Return the [x, y] coordinate for the center point of the cell that contains the specified text.  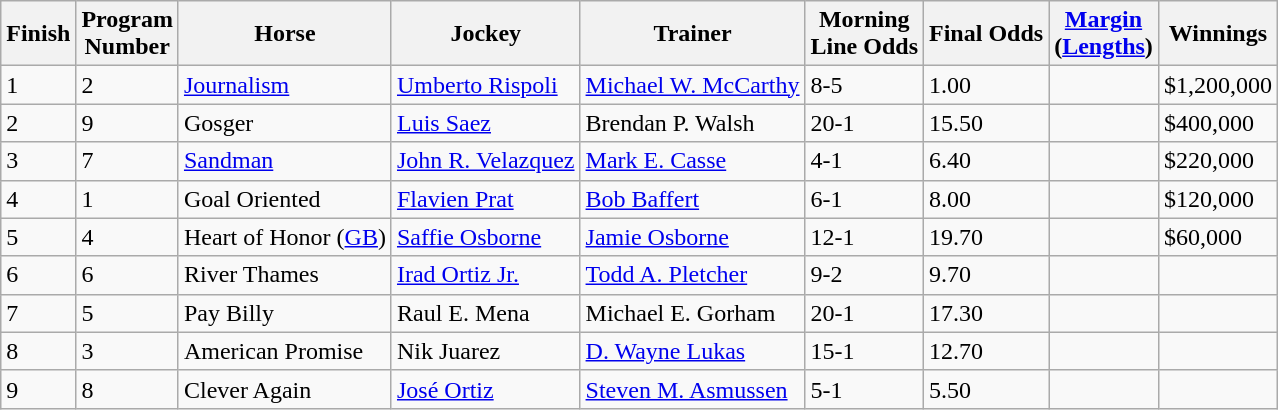
6-1 [864, 199]
$1,200,000 [1218, 85]
Mark E. Casse [692, 161]
Winnings [1218, 34]
John R. Velazquez [486, 161]
Journalism [284, 85]
D. Wayne Lukas [692, 351]
ProgramNumber [128, 34]
Todd A. Pletcher [692, 275]
River Thames [284, 275]
Goal Oriented [284, 199]
8.00 [986, 199]
15-1 [864, 351]
Trainer [692, 34]
Clever Again [284, 389]
José Ortiz [486, 389]
Irad Ortiz Jr. [486, 275]
9-2 [864, 275]
Umberto Rispoli [486, 85]
Luis Saez [486, 123]
4-1 [864, 161]
5-1 [864, 389]
$400,000 [1218, 123]
Bob Baffert [692, 199]
8-5 [864, 85]
Sandman [284, 161]
$60,000 [1218, 237]
Raul E. Mena [486, 313]
Flavien Prat [486, 199]
Jamie Osborne [692, 237]
Brendan P. Walsh [692, 123]
19.70 [986, 237]
Heart of Honor (GB) [284, 237]
5.50 [986, 389]
Margin(Lengths) [1104, 34]
12-1 [864, 237]
$220,000 [1218, 161]
Jockey [486, 34]
9.70 [986, 275]
Pay Billy [284, 313]
$120,000 [1218, 199]
6.40 [986, 161]
Nik Juarez [486, 351]
American Promise [284, 351]
17.30 [986, 313]
12.70 [986, 351]
15.50 [986, 123]
Saffie Osborne [486, 237]
1.00 [986, 85]
Gosger [284, 123]
Michael E. Gorham [692, 313]
Steven M. Asmussen [692, 389]
Final Odds [986, 34]
Michael W. McCarthy [692, 85]
MorningLine Odds [864, 34]
Horse [284, 34]
Finish [38, 34]
